Scan for the cell matching the given text and deliver its (x, y) coordinate at center. 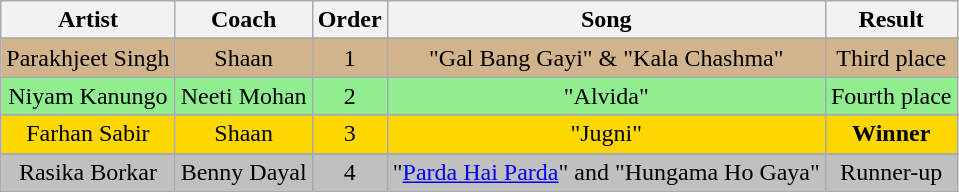
Artist (88, 20)
Third place (891, 58)
Runner-up (891, 172)
Parakhjeet Singh (88, 58)
Neeti Mohan (244, 96)
"Gal Bang Gayi" & "Kala Chashma" (606, 58)
Benny Dayal (244, 172)
Niyam Kanungo (88, 96)
Farhan Sabir (88, 134)
4 (350, 172)
Order (350, 20)
2 (350, 96)
"Alvida" (606, 96)
Rasika Borkar (88, 172)
Winner (891, 134)
Fourth place (891, 96)
Result (891, 20)
Song (606, 20)
3 (350, 134)
1 (350, 58)
"Jugni" (606, 134)
Coach (244, 20)
"Parda Hai Parda" and "Hungama Ho Gaya" (606, 172)
